Provide the (X, Y) coordinate of the cell's center where the given text is located.  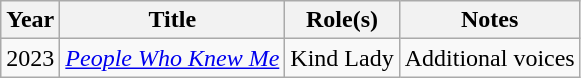
People Who Knew Me (172, 58)
Role(s) (342, 20)
Kind Lady (342, 58)
Additional voices (490, 58)
2023 (30, 58)
Notes (490, 20)
Year (30, 20)
Title (172, 20)
